Pinpoint the cell where the given text exists, returning its [X, Y] midpoint coordinate. 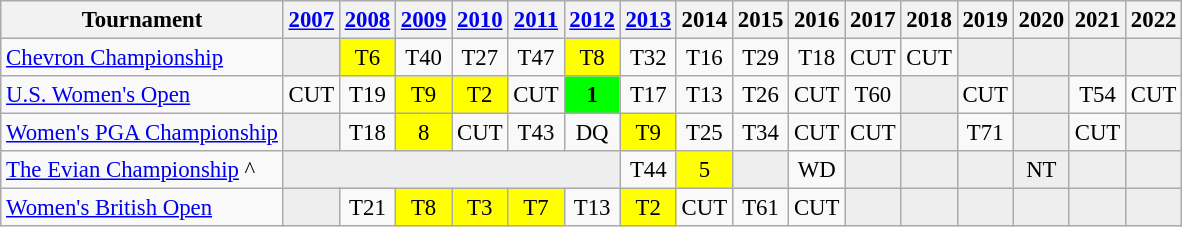
T29 [760, 58]
2021 [1097, 20]
T3 [480, 208]
T44 [648, 170]
T61 [760, 208]
2011 [536, 20]
U.S. Women's Open [142, 95]
T60 [873, 95]
2007 [311, 20]
2012 [592, 20]
Chevron Championship [142, 58]
2020 [1041, 20]
T19 [367, 95]
2016 [817, 20]
5 [704, 170]
T40 [424, 58]
2009 [424, 20]
The Evian Championship ^ [142, 170]
2015 [760, 20]
T17 [648, 95]
8 [424, 133]
2010 [480, 20]
Women's British Open [142, 208]
T25 [704, 133]
1 [592, 95]
2013 [648, 20]
T16 [704, 58]
NT [1041, 170]
2017 [873, 20]
2014 [704, 20]
T21 [367, 208]
T34 [760, 133]
T7 [536, 208]
T32 [648, 58]
T27 [480, 58]
T71 [985, 133]
2022 [1154, 20]
2019 [985, 20]
Women's PGA Championship [142, 133]
Tournament [142, 20]
T43 [536, 133]
2008 [367, 20]
T26 [760, 95]
WD [817, 170]
T6 [367, 58]
2018 [929, 20]
T54 [1097, 95]
T47 [536, 58]
DQ [592, 133]
